Find where the given text appears and provide that cell's center as [x, y] coordinate. 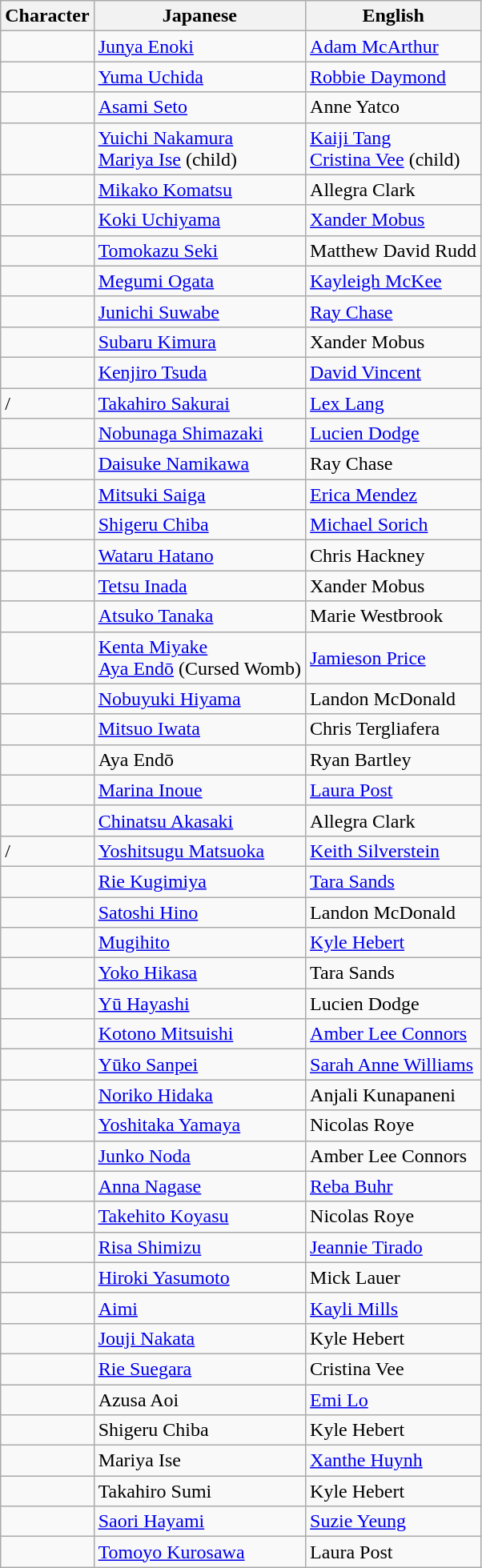
Yū Hayashi [199, 1004]
Yūko Sanpei [199, 1065]
Xanthe Huynh [394, 1461]
Noriko Hidaka [199, 1095]
Yoko Hikasa [199, 973]
Rie Suegara [199, 1369]
Mugihito [199, 943]
Junko Noda [199, 1156]
Keith Silverstein [394, 851]
Tomoyo Kurosawa [199, 1552]
Takehito Koyasu [199, 1217]
Asami Seto [199, 107]
Mitsuki Saiga [199, 495]
Jamieson Price [394, 658]
Mitsuo Iwata [199, 729]
Takahiro Sumi [199, 1491]
Chris Tergliafera [394, 729]
Junichi Suwabe [199, 311]
Mariya Ise [199, 1461]
Aya Endō [199, 760]
Erica Mendez [394, 495]
Tetsu Inada [199, 586]
Sarah Anne Williams [394, 1065]
Anjali Kunapaneni [394, 1095]
Rie Kugimiya [199, 881]
Daisuke Namikawa [199, 464]
Koki Uchiyama [199, 220]
Kenta MiyakeAya Endō (Cursed Womb) [199, 658]
Kaiji TangCristina Vee (child) [394, 149]
Lex Lang [394, 403]
Marie Westbrook [394, 616]
Wataru Hatano [199, 555]
Robbie Daymond [394, 77]
Subaru Kimura [199, 342]
Yoshitsugu Matsuoka [199, 851]
Anna Nagase [199, 1186]
Character [47, 16]
Michael Sorich [394, 525]
Kayli Mills [394, 1308]
Kotono Mitsuishi [199, 1034]
Nobuyuki Hiyama [199, 699]
David Vincent [394, 372]
Ryan Bartley [394, 760]
Anne Yatco [394, 107]
Chinatsu Akasaki [199, 820]
Risa Shimizu [199, 1247]
Atsuko Tanaka [199, 616]
Nobunaga Shimazaki [199, 434]
Yuichi NakamuraMariya Ise (child) [199, 149]
Suzie Yeung [394, 1522]
Mikako Komatsu [199, 190]
Kayleigh McKee [394, 281]
Emi Lo [394, 1400]
English [394, 16]
Cristina Vee [394, 1369]
Kenjiro Tsuda [199, 372]
Azusa Aoi [199, 1400]
Megumi Ogata [199, 281]
Takahiro Sakurai [199, 403]
Jouji Nakata [199, 1338]
Reba Buhr [394, 1186]
Aimi [199, 1308]
Marina Inoue [199, 790]
Chris Hackney [394, 555]
Satoshi Hino [199, 912]
Yuma Uchida [199, 77]
Adam McArthur [394, 46]
Matthew David Rudd [394, 251]
Saori Hayami [199, 1522]
Mick Lauer [394, 1277]
Japanese [199, 16]
Tomokazu Seki [199, 251]
Yoshitaka Yamaya [199, 1125]
Hiroki Yasumoto [199, 1277]
Jeannie Tirado [394, 1247]
Junya Enoki [199, 46]
